Return [x, y] of the center of cell containing provided text 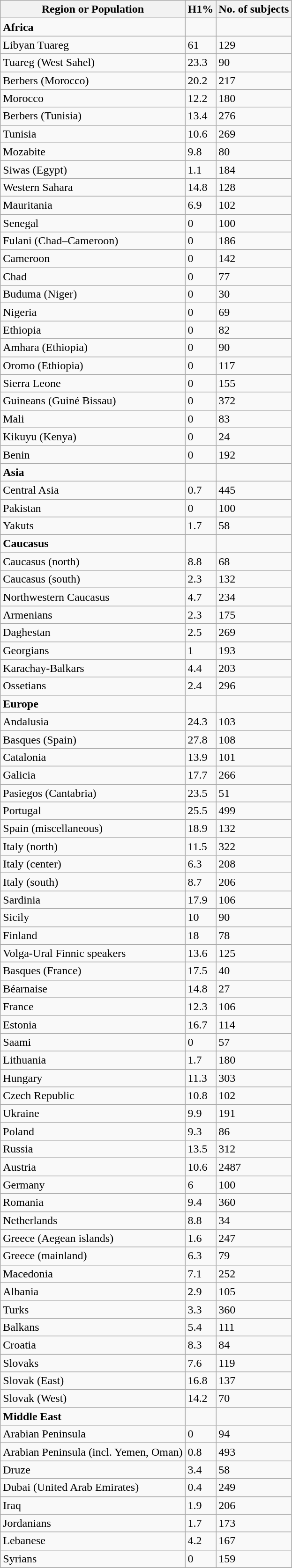
Greece (Aegean islands) [93, 1238]
Hungary [93, 1078]
18 [201, 935]
Karachay-Balkars [93, 668]
Lebanese [93, 1541]
493 [254, 1452]
4.4 [201, 668]
186 [254, 241]
2.4 [201, 686]
Middle East [93, 1416]
Siwas (Egypt) [93, 169]
312 [254, 1149]
129 [254, 45]
11.5 [201, 846]
Slovaks [93, 1363]
5.4 [201, 1327]
Druze [93, 1470]
Pasiegos (Cantabria) [93, 793]
9.9 [201, 1114]
105 [254, 1291]
9.3 [201, 1131]
Kikuyu (Kenya) [93, 437]
Tunisia [93, 134]
Libyan Tuareg [93, 45]
Balkans [93, 1327]
23.5 [201, 793]
70 [254, 1399]
217 [254, 80]
Georgians [93, 650]
83 [254, 419]
20.2 [201, 80]
13.9 [201, 757]
24 [254, 437]
303 [254, 1078]
57 [254, 1042]
208 [254, 864]
Arabian Peninsula [93, 1434]
Nigeria [93, 312]
247 [254, 1238]
Central Asia [93, 490]
Africa [93, 27]
Saami [93, 1042]
125 [254, 953]
103 [254, 722]
13.6 [201, 953]
Basques (France) [93, 971]
No. of subjects [254, 9]
12.3 [201, 1006]
Macedonia [93, 1274]
16.7 [201, 1024]
25.5 [201, 811]
Czech Republic [93, 1096]
86 [254, 1131]
Russia [93, 1149]
Italy (north) [93, 846]
Finland [93, 935]
61 [201, 45]
Region or Population [93, 9]
Albania [93, 1291]
Slovak (West) [93, 1399]
84 [254, 1345]
234 [254, 597]
173 [254, 1523]
1.6 [201, 1238]
Morocco [93, 98]
Jordanians [93, 1523]
191 [254, 1114]
Cameroon [93, 259]
Lithuania [93, 1060]
0.8 [201, 1452]
40 [254, 971]
Buduma (Niger) [93, 294]
77 [254, 277]
4.7 [201, 597]
10 [201, 918]
Pakistan [93, 508]
Chad [93, 277]
6 [201, 1185]
Caucasus (north) [93, 562]
Galicia [93, 775]
Sierra Leone [93, 383]
Poland [93, 1131]
Austria [93, 1167]
Daghestan [93, 633]
24.3 [201, 722]
167 [254, 1541]
Mauritania [93, 205]
11.3 [201, 1078]
Catalonia [93, 757]
80 [254, 152]
Berbers (Morocco) [93, 80]
Greece (mainland) [93, 1256]
499 [254, 811]
Fulani (Chad–Cameroon) [93, 241]
8.3 [201, 1345]
Sardinia [93, 900]
Caucasus (south) [93, 579]
Asia [93, 472]
Caucasus [93, 544]
Netherlands [93, 1220]
276 [254, 116]
17.7 [201, 775]
175 [254, 615]
16.8 [201, 1381]
8.7 [201, 882]
203 [254, 668]
159 [254, 1559]
94 [254, 1434]
0.4 [201, 1488]
296 [254, 686]
Oromo (Ethiopia) [93, 365]
Northwestern Caucasus [93, 597]
Basques (Spain) [93, 739]
Dubai (United Arab Emirates) [93, 1488]
82 [254, 330]
Estonia [93, 1024]
3.3 [201, 1309]
34 [254, 1220]
128 [254, 187]
Arabian Peninsula (incl. Yemen, Oman) [93, 1452]
23.3 [201, 63]
Europe [93, 704]
10.8 [201, 1096]
7.1 [201, 1274]
Sicily [93, 918]
6.9 [201, 205]
13.4 [201, 116]
Romania [93, 1203]
3.4 [201, 1470]
69 [254, 312]
117 [254, 365]
9.8 [201, 152]
111 [254, 1327]
France [93, 1006]
Mali [93, 419]
Croatia [93, 1345]
445 [254, 490]
Ukraine [93, 1114]
7.6 [201, 1363]
14.2 [201, 1399]
Ossetians [93, 686]
79 [254, 1256]
Spain (miscellaneous) [93, 829]
Andalusia [93, 722]
119 [254, 1363]
Amhara (Ethiopia) [93, 348]
101 [254, 757]
Berbers (Tunisia) [93, 116]
2.9 [201, 1291]
9.4 [201, 1203]
17.9 [201, 900]
Iraq [93, 1505]
Senegal [93, 223]
108 [254, 739]
Yakuts [93, 526]
Slovak (East) [93, 1381]
Guineans (Guiné Bissau) [93, 401]
155 [254, 383]
H1% [201, 9]
4.2 [201, 1541]
Armenians [93, 615]
322 [254, 846]
13.5 [201, 1149]
27.8 [201, 739]
249 [254, 1488]
372 [254, 401]
Béarnaise [93, 989]
Benin [93, 454]
192 [254, 454]
68 [254, 562]
Italy (south) [93, 882]
Volga-Ural Finnic speakers [93, 953]
Portugal [93, 811]
18.9 [201, 829]
Ethiopia [93, 330]
Western Sahara [93, 187]
Mozabite [93, 152]
1 [201, 650]
2487 [254, 1167]
0.7 [201, 490]
Syrians [93, 1559]
30 [254, 294]
12.2 [201, 98]
1.1 [201, 169]
266 [254, 775]
Turks [93, 1309]
142 [254, 259]
1.9 [201, 1505]
2.5 [201, 633]
51 [254, 793]
137 [254, 1381]
78 [254, 935]
Tuareg (West Sahel) [93, 63]
252 [254, 1274]
114 [254, 1024]
27 [254, 989]
184 [254, 169]
Italy (center) [93, 864]
Germany [93, 1185]
17.5 [201, 971]
193 [254, 650]
